Extract the [X, Y] coordinate from the center of the cell holding the provided text.  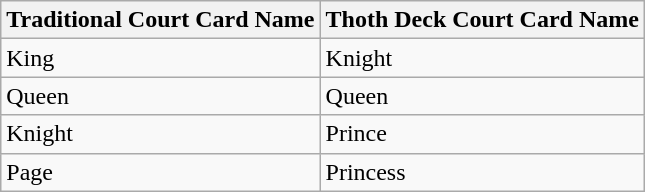
Prince [482, 134]
Traditional Court Card Name [160, 20]
Page [160, 172]
Thoth Deck Court Card Name [482, 20]
King [160, 58]
Princess [482, 172]
